Output the (x, y) coordinate of the center of the cell containing the given text.  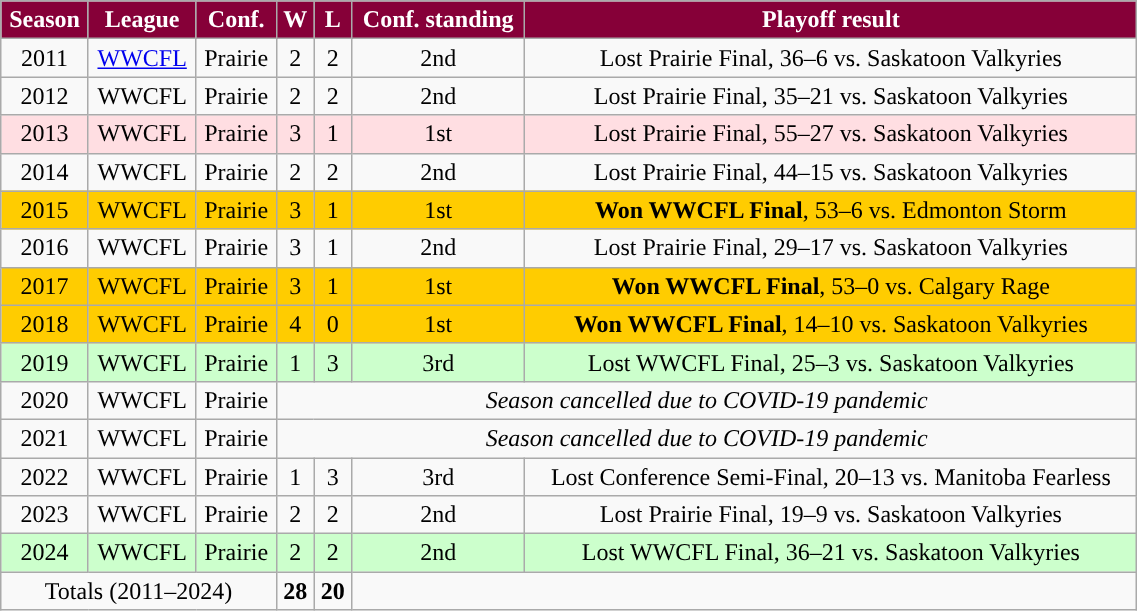
4 (295, 324)
2011 (45, 58)
2015 (45, 210)
Won WWCFL Final, 14–10 vs. Saskatoon Valkyries (831, 324)
Lost Prairie Final, 55–27 vs. Saskatoon Valkyries (831, 134)
Lost Conference Semi-Final, 20–13 vs. Manitoba Fearless (831, 477)
Won WWCFL Final, 53–6 vs. Edmonton Storm (831, 210)
Lost Prairie Final, 44–15 vs. Saskatoon Valkyries (831, 172)
2017 (45, 286)
Lost Prairie Final, 35–21 vs. Saskatoon Valkyries (831, 96)
League (142, 20)
Season (45, 20)
W (295, 20)
Playoff result (831, 20)
2013 (45, 134)
2021 (45, 438)
Lost Prairie Final, 29–17 vs. Saskatoon Valkyries (831, 248)
Conf. standing (438, 20)
2014 (45, 172)
2024 (45, 553)
L (333, 20)
Lost Prairie Final, 19–9 vs. Saskatoon Valkyries (831, 515)
Won WWCFL Final, 53–0 vs. Calgary Rage (831, 286)
0 (333, 324)
2020 (45, 400)
Totals (2011–2024) (139, 591)
20 (333, 591)
2012 (45, 96)
2016 (45, 248)
2018 (45, 324)
28 (295, 591)
2022 (45, 477)
Lost WWCFL Final, 36–21 vs. Saskatoon Valkyries (831, 553)
Conf. (236, 20)
2019 (45, 362)
2023 (45, 515)
Lost Prairie Final, 36–6 vs. Saskatoon Valkyries (831, 58)
Lost WWCFL Final, 25–3 vs. Saskatoon Valkyries (831, 362)
